Return the (x, y) coordinate for the center point of the cell that contains the specified text.  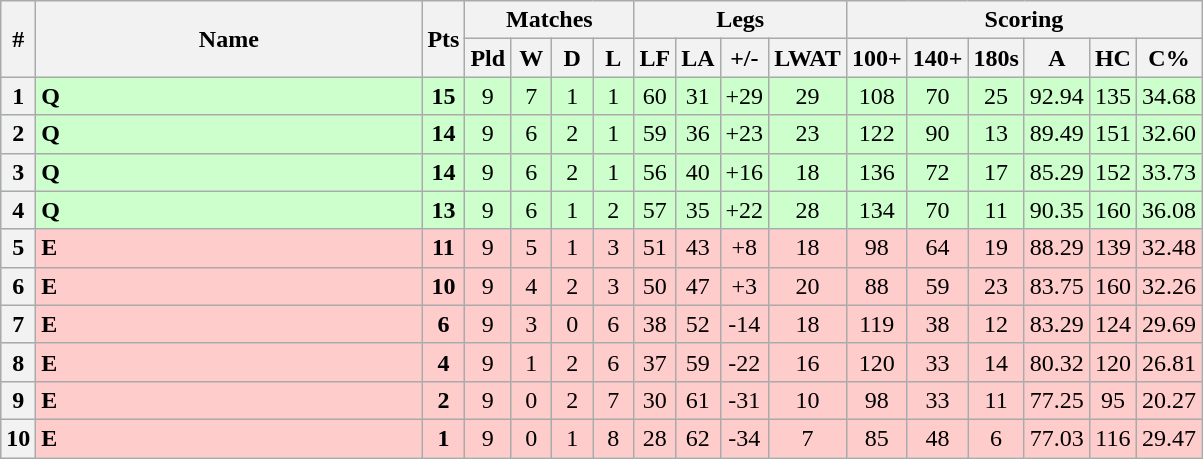
C% (1168, 58)
77.03 (1056, 438)
77.25 (1056, 400)
72 (938, 172)
51 (655, 248)
122 (876, 134)
+23 (744, 134)
+29 (744, 96)
37 (655, 362)
85 (876, 438)
88.29 (1056, 248)
119 (876, 324)
-14 (744, 324)
Pld (488, 58)
180s (996, 58)
32.48 (1168, 248)
Scoring (1024, 20)
D (572, 58)
+16 (744, 172)
139 (1112, 248)
29.69 (1168, 324)
A (1056, 58)
LWAT (808, 58)
-31 (744, 400)
# (18, 39)
60 (655, 96)
57 (655, 210)
90.35 (1056, 210)
135 (1112, 96)
34.68 (1168, 96)
20.27 (1168, 400)
48 (938, 438)
92.94 (1056, 96)
32.60 (1168, 134)
+22 (744, 210)
25 (996, 96)
W (532, 58)
31 (698, 96)
88 (876, 286)
136 (876, 172)
29 (808, 96)
-22 (744, 362)
19 (996, 248)
17 (996, 172)
32.26 (1168, 286)
140+ (938, 58)
50 (655, 286)
43 (698, 248)
52 (698, 324)
+8 (744, 248)
+/- (744, 58)
30 (655, 400)
L (614, 58)
16 (808, 362)
89.49 (1056, 134)
12 (996, 324)
LF (655, 58)
90 (938, 134)
20 (808, 286)
152 (1112, 172)
64 (938, 248)
Pts (444, 39)
62 (698, 438)
83.29 (1056, 324)
85.29 (1056, 172)
124 (1112, 324)
80.32 (1056, 362)
LA (698, 58)
151 (1112, 134)
61 (698, 400)
100+ (876, 58)
56 (655, 172)
108 (876, 96)
Matches (550, 20)
40 (698, 172)
33.73 (1168, 172)
116 (1112, 438)
35 (698, 210)
15 (444, 96)
26.81 (1168, 362)
HC (1112, 58)
-34 (744, 438)
36.08 (1168, 210)
134 (876, 210)
29.47 (1168, 438)
47 (698, 286)
+3 (744, 286)
95 (1112, 400)
36 (698, 134)
83.75 (1056, 286)
Name (229, 39)
Legs (740, 20)
